Detect which cell encompasses the target text, then output its (X, Y) center coordinate. 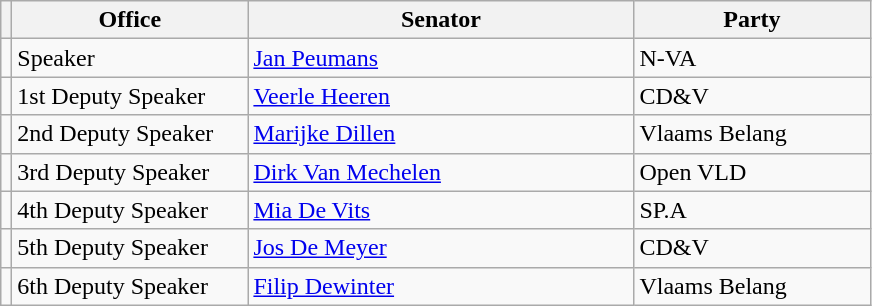
Office (130, 20)
Open VLD (752, 172)
5th Deputy Speaker (130, 248)
N-VA (752, 58)
Mia De Vits (441, 210)
Party (752, 20)
3rd Deputy Speaker (130, 172)
Marijke Dillen (441, 134)
Senator (441, 20)
Speaker (130, 58)
SP.A (752, 210)
1st Deputy Speaker (130, 96)
2nd Deputy Speaker (130, 134)
Jos De Meyer (441, 248)
6th Deputy Speaker (130, 286)
Veerle Heeren (441, 96)
Jan Peumans (441, 58)
Dirk Van Mechelen (441, 172)
4th Deputy Speaker (130, 210)
Filip Dewinter (441, 286)
